Scan for the cell matching the given text and deliver its (x, y) coordinate at center. 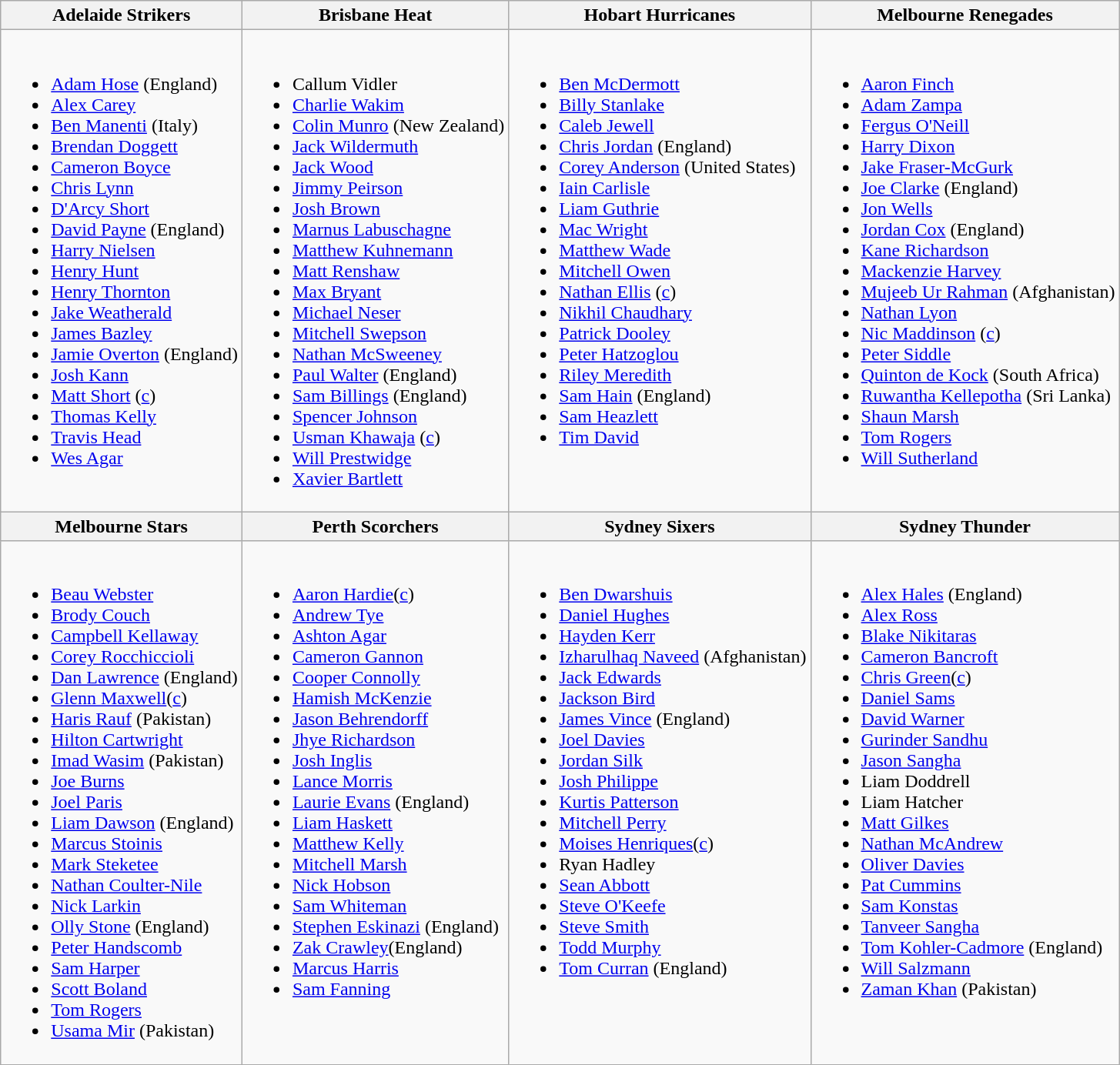
Melbourne Stars (122, 526)
Sydney Thunder (965, 526)
Sydney Sixers (660, 526)
Melbourne Renegades (965, 15)
Brisbane Heat (375, 15)
Perth Scorchers (375, 526)
Hobart Hurricanes (660, 15)
Adelaide Strikers (122, 15)
